Return the [X, Y] coordinate for the center point of the cell that contains the specified text.  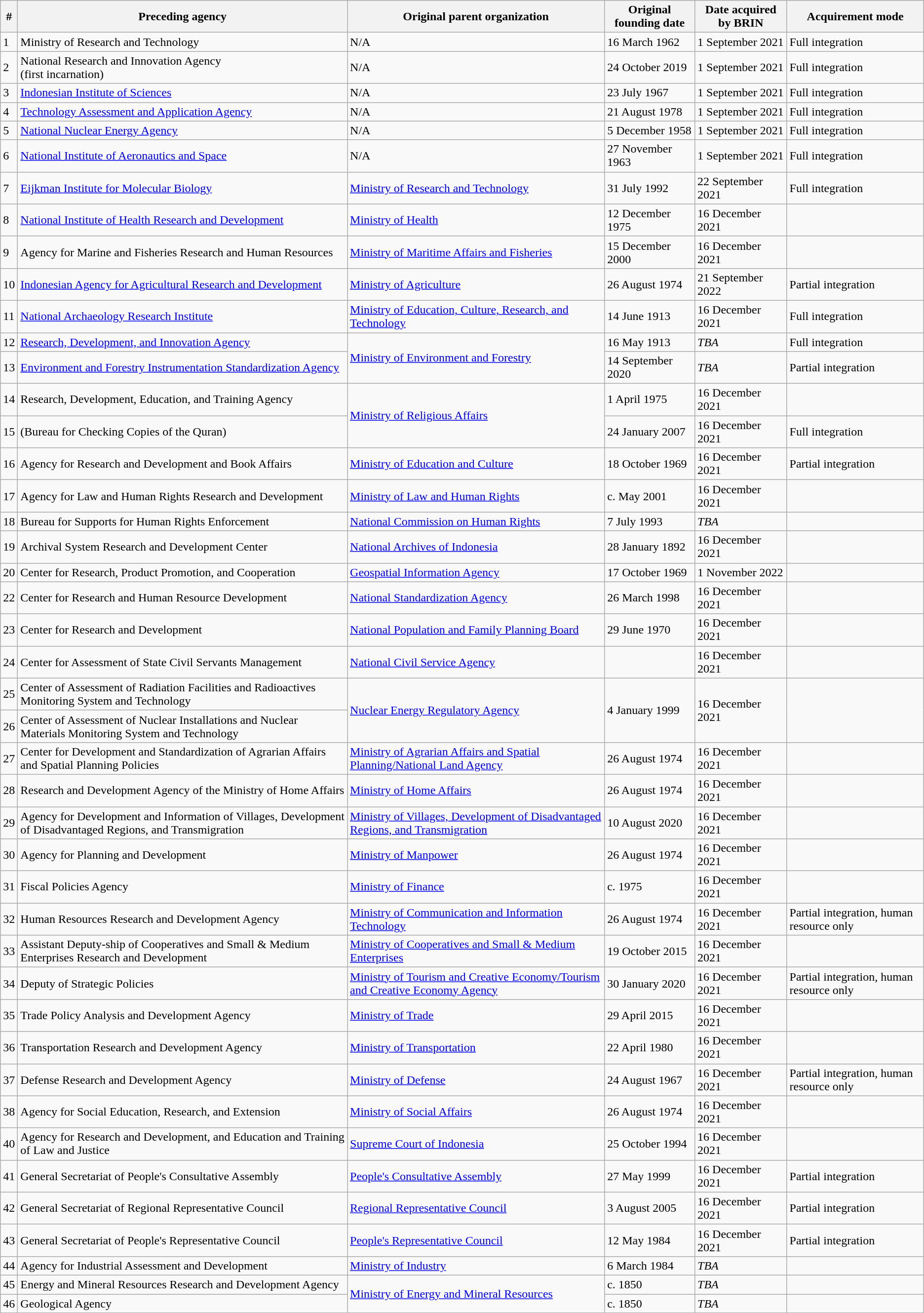
Ministry of Defense [476, 1079]
14 September 2020 [650, 367]
c. May 2001 [650, 496]
25 October 1994 [650, 1144]
6 March 1984 [650, 1266]
Preceding agency [183, 17]
11 [9, 316]
22 April 1980 [650, 1048]
Research and Development Agency of the Ministry of Home Affairs [183, 790]
Technology Assessment and Application Agency [183, 112]
Geological Agency [183, 1303]
26 [9, 726]
28 [9, 790]
46 [9, 1303]
15 December 2000 [650, 252]
16 [9, 464]
41 [9, 1176]
34 [9, 984]
6 [9, 156]
Center for Research and Human Resource Development [183, 597]
21 August 1978 [650, 112]
Regional Representative Council [476, 1208]
National Nuclear Energy Agency [183, 130]
Environment and Forestry Instrumentation Standardization Agency [183, 367]
Center of Assessment of Nuclear Installations and Nuclear Materials Monitoring System and Technology [183, 726]
Research, Development, Education, and Training Agency [183, 400]
42 [9, 1208]
12 December 1975 [650, 220]
24 January 2007 [650, 432]
4 [9, 112]
Ministry of Home Affairs [476, 790]
Ministry of Agriculture [476, 284]
35 [9, 1015]
3 [9, 93]
4 January 1999 [650, 710]
36 [9, 1048]
Archival System Research and Development Center [183, 547]
31 [9, 887]
Ministry of Religious Affairs [476, 416]
45 [9, 1284]
23 July 1967 [650, 93]
General Secretariat of Regional Representative Council [183, 1208]
38 [9, 1112]
# [9, 17]
Center for Research, Product Promotion, and Cooperation [183, 572]
Human Resources Research and Development Agency [183, 919]
National Institute of Health Research and Development [183, 220]
Deputy of Strategic Policies [183, 984]
Ministry of Communication and Information Technology [476, 919]
People's Representative Council [476, 1240]
33 [9, 951]
18 [9, 521]
19 [9, 547]
16 May 1913 [650, 342]
22 September 2021 [741, 188]
Ministry of Trade [476, 1015]
Research, Development, and Innovation Agency [183, 342]
28 January 1892 [650, 547]
25 [9, 694]
17 [9, 496]
(Bureau for Checking Copies of the Quran) [183, 432]
44 [9, 1266]
30 January 2020 [650, 984]
National Civil Service Agency [476, 662]
National Institute of Aeronautics and Space [183, 156]
Nuclear Energy Regulatory Agency [476, 710]
Ministry of Industry [476, 1266]
General Secretariat of People's Consultative Assembly [183, 1176]
8 [9, 220]
Agency for Marine and Fisheries Research and Human Resources [183, 252]
26 March 1998 [650, 597]
National Research and Innovation Agency(first incarnation) [183, 67]
Center for Assessment of State Civil Servants Management [183, 662]
Fiscal Policies Agency [183, 887]
13 [9, 367]
14 [9, 400]
29 June 1970 [650, 630]
31 July 1992 [650, 188]
1 April 1975 [650, 400]
15 [9, 432]
Agency for Planning and Development [183, 855]
7 [9, 188]
Ministry of Energy and Mineral Resources [476, 1294]
Agency for Research and Development, and Education and Training of Law and Justice [183, 1144]
Ministry of Finance [476, 887]
27 May 1999 [650, 1176]
27 November 1963 [650, 156]
23 [9, 630]
Agency for Industrial Assessment and Development [183, 1266]
14 June 1913 [650, 316]
10 [9, 284]
Acquirement mode [855, 17]
National Archives of Indonesia [476, 547]
Ministry of Education, Culture, Research, and Technology [476, 316]
Trade Policy Analysis and Development Agency [183, 1015]
Center for Research and Development [183, 630]
Ministry of Cooperatives and Small & Medium Enterprises [476, 951]
22 [9, 597]
24 [9, 662]
Ministry of Social Affairs [476, 1112]
3 August 2005 [650, 1208]
Indonesian Agency for Agricultural Research and Development [183, 284]
20 [9, 572]
Agency for Research and Development and Book Affairs [183, 464]
Geospatial Information Agency [476, 572]
9 [9, 252]
27 [9, 758]
Supreme Court of Indonesia [476, 1144]
Ministry of Manpower [476, 855]
Ministry of Agrarian Affairs and Spatial Planning/National Land Agency [476, 758]
29 April 2015 [650, 1015]
24 August 1967 [650, 1079]
12 May 1984 [650, 1240]
10 August 2020 [650, 823]
Defense Research and Development Agency [183, 1079]
National Commission on Human Rights [476, 521]
Ministry of Education and Culture [476, 464]
12 [9, 342]
5 [9, 130]
Agency for Law and Human Rights Research and Development [183, 496]
40 [9, 1144]
43 [9, 1240]
Center of Assessment of Radiation Facilities and Radioactives Monitoring System and Technology [183, 694]
37 [9, 1079]
Assistant Deputy-ship of Cooperatives and Small & Medium Enterprises Research and Development [183, 951]
5 December 1958 [650, 130]
Agency for Social Education, Research, and Extension [183, 1112]
18 October 1969 [650, 464]
1 November 2022 [741, 572]
17 October 1969 [650, 572]
2 [9, 67]
Center for Development and Standardization of Agrarian Affairs and Spatial Planning Policies [183, 758]
16 March 1962 [650, 42]
Date acquired by BRIN [741, 17]
Original parent organization [476, 17]
Ministry of Health [476, 220]
21 September 2022 [741, 284]
Agency for Development and Information of Villages, Development of Disadvantaged Regions, and Transmigration [183, 823]
People's Consultative Assembly [476, 1176]
19 October 2015 [650, 951]
1 [9, 42]
Energy and Mineral Resources Research and Development Agency [183, 1284]
24 October 2019 [650, 67]
32 [9, 919]
General Secretariat of People's Representative Council [183, 1240]
Bureau for Supports for Human Rights Enforcement [183, 521]
30 [9, 855]
7 July 1993 [650, 521]
c. 1975 [650, 887]
Ministry of Maritime Affairs and Fisheries [476, 252]
Eijkman Institute for Molecular Biology [183, 188]
Indonesian Institute of Sciences [183, 93]
Ministry of Environment and Forestry [476, 358]
National Population and Family Planning Board [476, 630]
National Archaeology Research Institute [183, 316]
Ministry of Tourism and Creative Economy/Tourism and Creative Economy Agency [476, 984]
29 [9, 823]
Original founding date [650, 17]
Ministry of Law and Human Rights [476, 496]
Transportation Research and Development Agency [183, 1048]
National Standardization Agency [476, 597]
Ministry of Villages, Development of Disadvantaged Regions, and Transmigration [476, 823]
Ministry of Transportation [476, 1048]
